Detect which cell encompasses the target text, then output its [x, y] center coordinate. 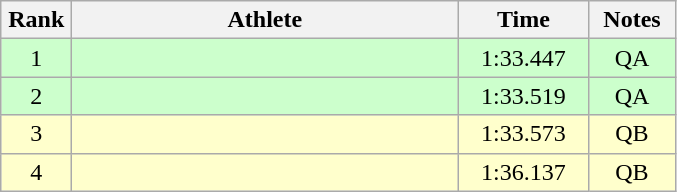
1 [36, 58]
Time [524, 20]
1:33.573 [524, 134]
3 [36, 134]
1:36.137 [524, 172]
Rank [36, 20]
2 [36, 96]
Athlete [265, 20]
1:33.519 [524, 96]
1:33.447 [524, 58]
4 [36, 172]
Notes [632, 20]
